Search for the cell housing the specified text and yield its [x, y] center coordinate. 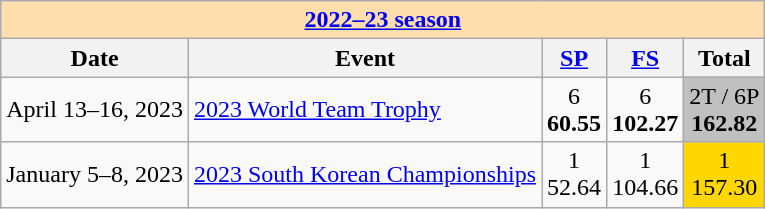
6 102.27 [646, 110]
2022–23 season [383, 20]
Total [724, 58]
2023 South Korean Championships [364, 174]
1 52.64 [574, 174]
April 13–16, 2023 [95, 110]
Event [364, 58]
2T / 6P 162.82 [724, 110]
SP [574, 58]
1 104.66 [646, 174]
FS [646, 58]
Date [95, 58]
2023 World Team Trophy [364, 110]
6 60.55 [574, 110]
1 157.30 [724, 174]
January 5–8, 2023 [95, 174]
